Search for the cell housing the specified text and yield its (x, y) center coordinate. 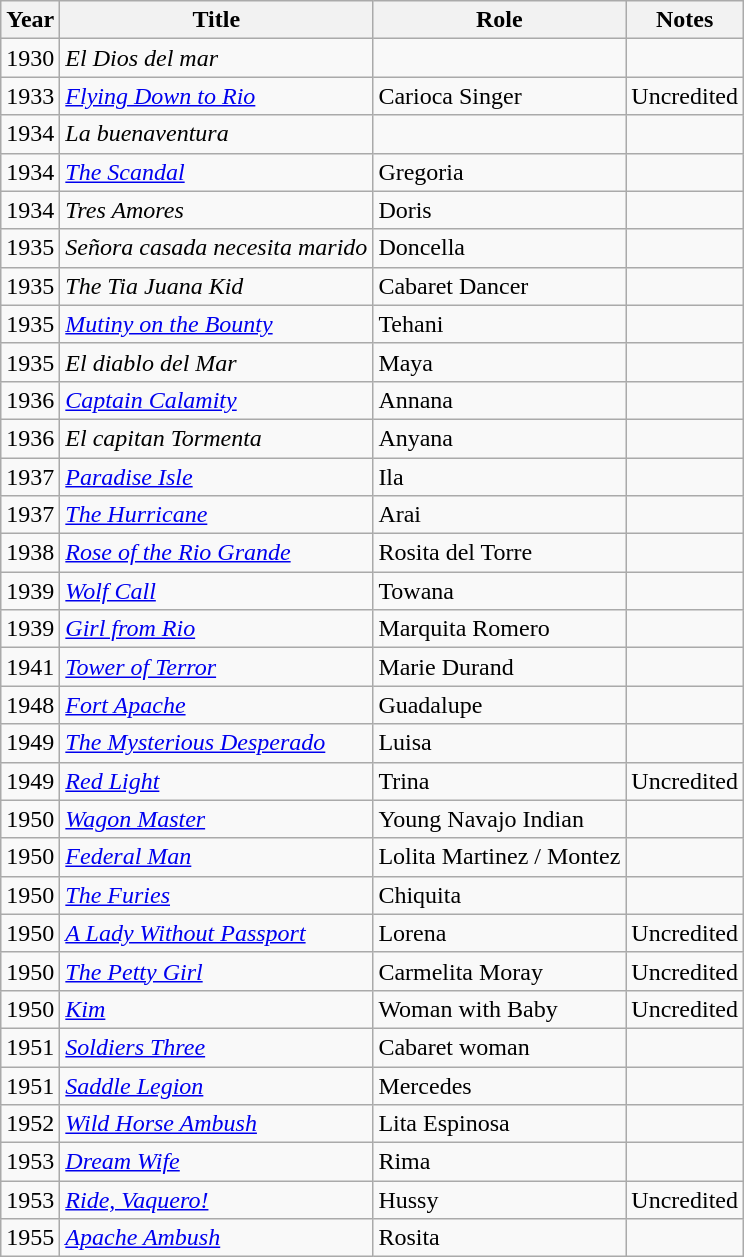
El Dios del mar (216, 58)
1941 (30, 667)
Wolf Call (216, 591)
Flying Down to Rio (216, 96)
Cabaret woman (500, 1047)
Señora casada necesita marido (216, 248)
The Tia Juana Kid (216, 286)
Towana (500, 591)
1955 (30, 1238)
1948 (30, 705)
Carmelita Moray (500, 971)
El capitan Tormenta (216, 438)
The Furies (216, 895)
Paradise Isle (216, 477)
Guadalupe (500, 705)
Rosita (500, 1238)
Hussy (500, 1200)
Woman with Baby (500, 1009)
Tres Amores (216, 210)
Trina (500, 781)
The Scandal (216, 172)
Rosita del Torre (500, 553)
Apache Ambush (216, 1238)
1930 (30, 58)
Saddle Legion (216, 1085)
Cabaret Dancer (500, 286)
Arai (500, 515)
1952 (30, 1124)
A Lady Without Passport (216, 933)
Lolita Martinez / Montez (500, 857)
The Petty Girl (216, 971)
Maya (500, 362)
Mutiny on the Bounty (216, 324)
Fort Apache (216, 705)
Red Light (216, 781)
Mercedes (500, 1085)
Title (216, 20)
Young Navajo Indian (500, 819)
1938 (30, 553)
Marie Durand (500, 667)
Carioca Singer (500, 96)
Luisa (500, 743)
Ila (500, 477)
1933 (30, 96)
Year (30, 20)
Anyana (500, 438)
Soldiers Three (216, 1047)
The Hurricane (216, 515)
Role (500, 20)
Doris (500, 210)
Doncella (500, 248)
Lorena (500, 933)
Rose of the Rio Grande (216, 553)
Federal Man (216, 857)
Tower of Terror (216, 667)
La buenaventura (216, 134)
Notes (685, 20)
Annana (500, 400)
Kim (216, 1009)
Captain Calamity (216, 400)
Tehani (500, 324)
Marquita Romero (500, 629)
Ride, Vaquero! (216, 1200)
El diablo del Mar (216, 362)
Wagon Master (216, 819)
Lita Espinosa (500, 1124)
Gregoria (500, 172)
Girl from Rio (216, 629)
The Mysterious Desperado (216, 743)
Dream Wife (216, 1162)
Chiquita (500, 895)
Wild Horse Ambush (216, 1124)
Rima (500, 1162)
